Provide the [x, y] coordinate of the cell's center where the given text is located.  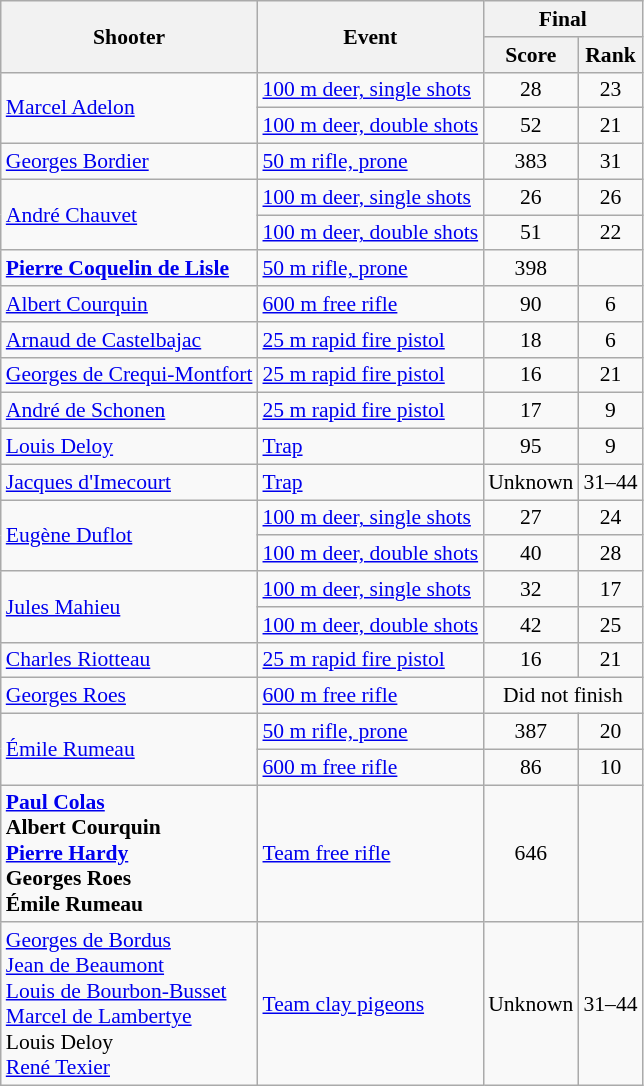
23 [610, 90]
31 [610, 162]
32 [530, 589]
Georges Bordier [130, 162]
42 [530, 625]
86 [530, 767]
10 [610, 767]
André de Schonen [130, 411]
52 [530, 126]
90 [530, 304]
Arnaud de Castelbajac [130, 340]
Jules Mahieu [130, 606]
24 [610, 518]
Team free rifle [370, 854]
40 [530, 554]
25 [610, 625]
Jacques d'Imecourt [130, 482]
Event [370, 36]
95 [530, 447]
Georges Roes [130, 696]
20 [610, 732]
Louis Deloy [130, 447]
Albert Courquin [130, 304]
André Chauvet [130, 214]
Paul Colas Albert Courquin Pierre Hardy Georges Roes Émile Rumeau [130, 854]
Team clay pigeons [370, 1004]
Shooter [130, 36]
398 [530, 269]
Georges de Bordus Jean de Beaumont Louis de Bourbon-Busset Marcel de Lambertye Louis Deloy René Texier [130, 1004]
Pierre Coquelin de Lisle [130, 269]
51 [530, 233]
Eugène Duflot [130, 536]
Score [530, 55]
Final [562, 19]
383 [530, 162]
Marcel Adelon [130, 108]
27 [530, 518]
22 [610, 233]
Rank [610, 55]
Georges de Crequi-Montfort [130, 375]
18 [530, 340]
Émile Rumeau [130, 750]
Charles Riotteau [130, 660]
646 [530, 854]
Did not finish [562, 696]
387 [530, 732]
